Scan for the cell matching the given text and deliver its [X, Y] coordinate at center. 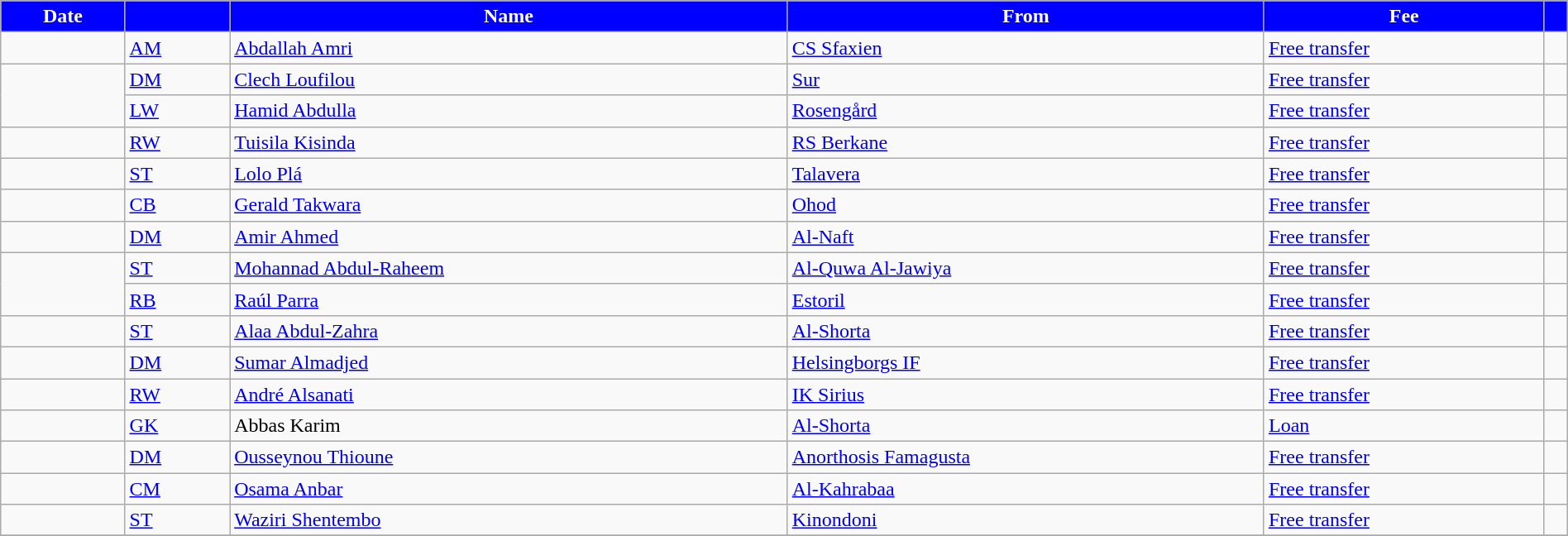
Date [63, 17]
Amir Ahmed [509, 237]
Fee [1404, 17]
Mohannad Abdul-Raheem [509, 268]
Osama Anbar [509, 489]
Tuisila Kisinda [509, 142]
CB [177, 205]
Waziri Shentembo [509, 520]
Al-Kahrabaa [1025, 489]
Gerald Takwara [509, 205]
Hamid Abdulla [509, 111]
Sur [1025, 79]
Lolo Plá [509, 174]
GK [177, 426]
Clech Loufilou [509, 79]
André Alsanati [509, 395]
Rosengård [1025, 111]
Abbas Karim [509, 426]
From [1025, 17]
Alaa Abdul-Zahra [509, 331]
RB [177, 299]
Kinondoni [1025, 520]
Al-Naft [1025, 237]
Sumar Almadjed [509, 362]
CS Sfaxien [1025, 48]
AM [177, 48]
Anorthosis Famagusta [1025, 457]
Al-Quwa Al-Jawiya [1025, 268]
Loan [1404, 426]
Estoril [1025, 299]
Helsingborgs IF [1025, 362]
Raúl Parra [509, 299]
Ohod [1025, 205]
IK Sirius [1025, 395]
Ousseynou Thioune [509, 457]
RS Berkane [1025, 142]
Name [509, 17]
Talavera [1025, 174]
LW [177, 111]
CM [177, 489]
Abdallah Amri [509, 48]
